Identify which cell holds the provided text, then report its (X, Y) central coordinate. 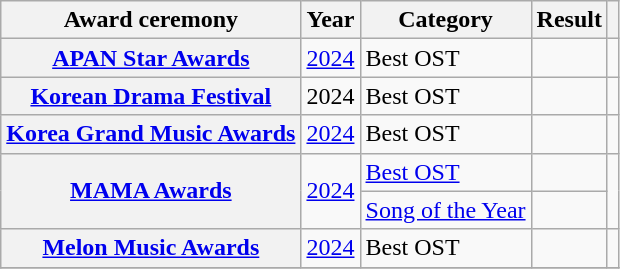
Result (569, 20)
Category (446, 20)
Year (330, 20)
Korean Drama Festival (151, 96)
Korea Grand Music Awards (151, 134)
Award ceremony (151, 20)
MAMA Awards (151, 191)
Melon Music Awards (151, 248)
Song of the Year (446, 210)
APAN Star Awards (151, 58)
